Search for the cell housing the specified text and yield its [X, Y] center coordinate. 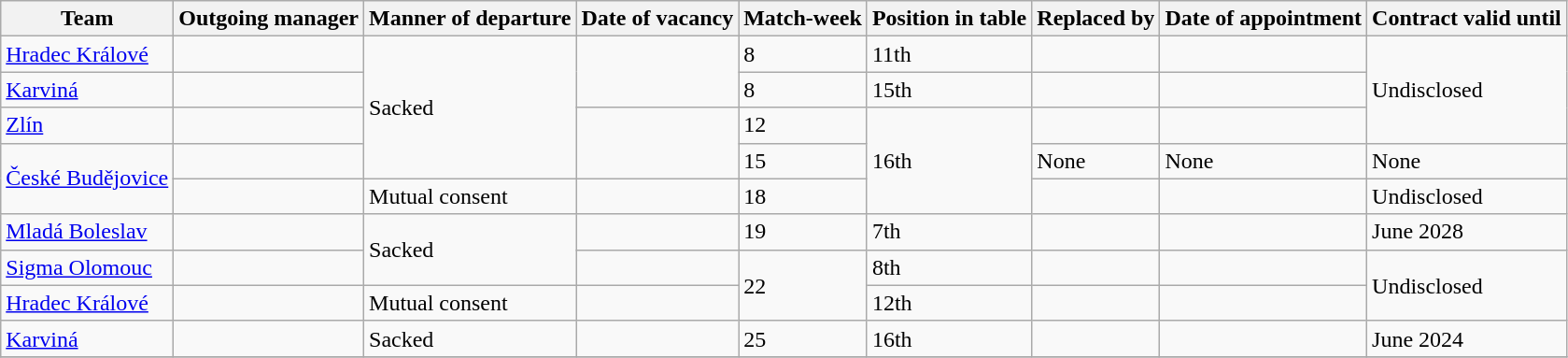
June 2028 [1467, 232]
Zlín [88, 125]
15 [803, 161]
Date of appointment [1264, 19]
25 [803, 338]
12 [803, 125]
Contract valid until [1467, 19]
8th [949, 267]
18 [803, 196]
11th [949, 54]
Mladá Boleslav [88, 232]
Date of vacancy [657, 19]
7th [949, 232]
Match-week [803, 19]
19 [803, 232]
Replaced by [1096, 19]
Sigma Olomouc [88, 267]
15th [949, 90]
Manner of departure [471, 19]
Team [88, 19]
Position in table [949, 19]
Outgoing manager [269, 19]
12th [949, 303]
22 [803, 285]
June 2024 [1467, 338]
České Budějovice [88, 179]
